Determine the [x, y] coordinate at the center of the cell enclosing the given text.  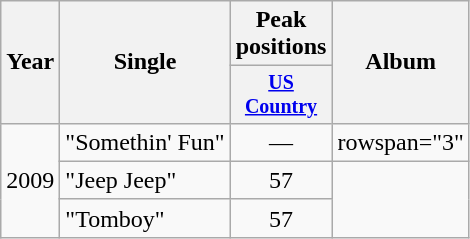
"Jeep Jeep" [145, 180]
— [281, 142]
US Country [281, 94]
Year [30, 62]
Album [401, 62]
Peak positions [281, 34]
"Tomboy" [145, 218]
rowspan="3" [401, 142]
2009 [30, 180]
Single [145, 62]
"Somethin' Fun" [145, 142]
